Provide the [x, y] coordinate of the cell's center where the given text is located.  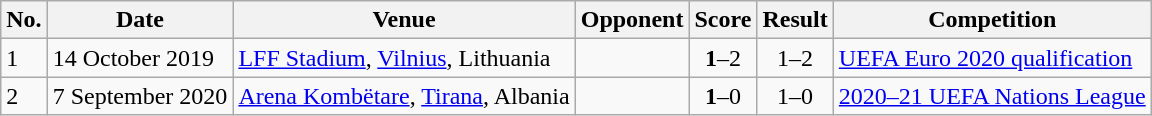
14 October 2019 [140, 58]
Date [140, 20]
Arena Kombëtare, Tirana, Albania [404, 96]
1 [24, 58]
Result [795, 20]
Competition [992, 20]
Opponent [632, 20]
2020–21 UEFA Nations League [992, 96]
2 [24, 96]
Score [723, 20]
No. [24, 20]
LFF Stadium, Vilnius, Lithuania [404, 58]
UEFA Euro 2020 qualification [992, 58]
7 September 2020 [140, 96]
Venue [404, 20]
